Return [x, y] of the center of cell containing provided text 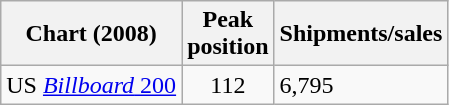
Peak position [228, 34]
Shipments/sales [361, 34]
6,795 [361, 85]
112 [228, 85]
US Billboard 200 [92, 85]
Chart (2008) [92, 34]
